Detect which cell encompasses the target text, then output its (x, y) center coordinate. 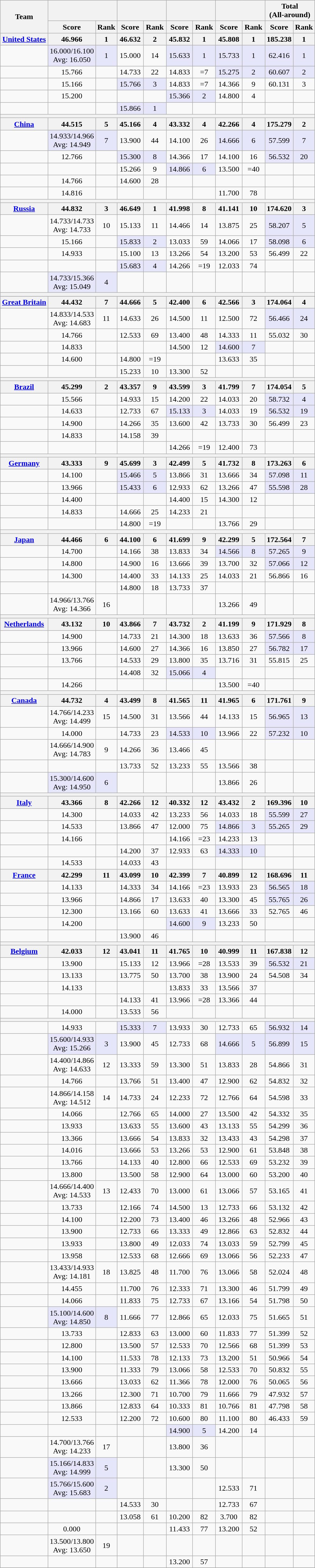
Netherlands (24, 624)
15.833 (130, 242)
43.499 (130, 700)
171.929 (279, 624)
15.600/14.933Avg: 15.266 (72, 1044)
0.000 (72, 1529)
171.761 (279, 700)
52.799 (279, 1244)
53.165 (279, 1191)
Germany (24, 463)
13.466 (179, 750)
52.765 (279, 911)
Canada (24, 700)
172.564 (279, 540)
Brazil (24, 387)
12.233 (179, 1098)
44.466 (72, 540)
15.366 (179, 96)
51.798 (279, 1301)
53.848 (279, 1150)
14.700 (72, 552)
11.333 (130, 1370)
11.533 (130, 1358)
54.598 (279, 1098)
54.508 (279, 976)
14.455 (72, 1289)
173.263 (279, 463)
53.200 (279, 1175)
56.866 (279, 576)
14.666/14.400Avg: 14.533 (72, 1191)
56.782 (279, 648)
43.099 (130, 875)
56.965 (279, 717)
167.838 (279, 951)
45.699 (130, 463)
47.798 (279, 1406)
43.432 (229, 802)
41.965 (229, 700)
52.233 (279, 1256)
57.265 (279, 552)
15.000 (130, 55)
Japan (24, 540)
43.366 (72, 802)
55.815 (279, 660)
40.899 (229, 875)
12.433 (130, 1191)
45.808 (229, 39)
11.433 (179, 1529)
42.400 (179, 302)
14.466 (179, 225)
44.666 (130, 302)
55.765 (279, 899)
15.233 (130, 371)
14.816 (72, 193)
15.275 (229, 72)
41.998 (179, 209)
56.899 (279, 1044)
Great Britain (24, 302)
60.131 (279, 84)
43.132 (72, 624)
54.298 (279, 1138)
13.825 (130, 1272)
52.024 (279, 1272)
Team (24, 17)
12.166 (130, 1207)
14.766/14.233Avg: 14.499 (72, 717)
40.999 (229, 951)
13.716 (229, 660)
46.433 (279, 1418)
15.733 (229, 55)
13.433 (229, 1138)
44.432 (72, 302)
41.141 (229, 209)
United States (24, 39)
45.299 (72, 387)
15.633 (179, 55)
51.799 (279, 1289)
10.333 (179, 1406)
15.166/14.833Avg: 14.999 (72, 1467)
174.054 (279, 387)
43.866 (130, 624)
15.300/14.600Avg: 14.950 (72, 782)
14.408 (130, 673)
55.598 (279, 487)
14.666/14.900Avg: 14.783 (72, 750)
56.466 (279, 318)
15.433 (130, 487)
Belgium (24, 951)
15.266 (130, 169)
54.299 (279, 1126)
15.100 (130, 254)
10.600 (179, 1418)
47.932 (279, 1394)
China (24, 124)
53.132 (279, 1207)
169.396 (279, 802)
42.399 (179, 875)
13.433/14.933Avg: 14.181 (72, 1272)
41.765 (179, 951)
57.098 (279, 475)
57.599 (279, 140)
44.732 (72, 700)
46.966 (72, 39)
54.832 (279, 1081)
12.666 (179, 1256)
45.832 (179, 39)
46.632 (130, 39)
14.400/14.866Avg: 14.633 (72, 1064)
13.875 (229, 225)
14.833/14.533Avg: 14.683 (72, 318)
58.098 (279, 242)
13.058 (130, 1517)
43.041 (130, 951)
14.933/14.966Avg: 14.949 (72, 140)
10.766 (229, 1406)
43.599 (179, 387)
44.832 (72, 209)
54.866 (279, 1064)
55.265 (279, 827)
41.565 (179, 700)
52.966 (279, 1219)
43.732 (179, 624)
Total(All-around) (290, 11)
13.850 (229, 648)
12.400 (229, 448)
174.620 (279, 209)
France (24, 875)
15.200 (72, 96)
43.332 (179, 124)
42.566 (229, 302)
42.033 (72, 951)
56.932 (279, 1028)
55.032 (279, 335)
15.466 (130, 475)
15.333 (130, 1028)
Italy (24, 802)
40.332 (179, 802)
11.366 (179, 1382)
11.100 (229, 1418)
15.766/15.600Avg: 15.683 (72, 1488)
15.066 (179, 673)
62.416 (279, 55)
168.696 (279, 875)
60.607 (279, 72)
12.500 (229, 318)
14.016 (72, 1150)
57.066 (279, 564)
46.649 (130, 209)
44.100 (130, 540)
175.279 (279, 124)
41.699 (179, 540)
52.832 (279, 1232)
50.966 (279, 1358)
41.199 (229, 624)
15.100/14.600Avg: 14.850 (72, 1317)
57.232 (279, 733)
14.566 (229, 552)
14.700/13.766Avg: 14.233 (72, 1447)
14.158 (130, 435)
14.733/14.733Avg: 14.733 (72, 225)
50.832 (279, 1370)
45.166 (130, 124)
14.733/15.366Avg: 15.049 (72, 282)
55.599 (279, 815)
15.300 (130, 157)
Russia (24, 209)
41.732 (229, 463)
51.665 (279, 1317)
42.499 (179, 463)
41.799 (229, 387)
43.357 (130, 387)
14.866/14.158Avg: 14.512 (72, 1098)
58.732 (279, 399)
44.515 (72, 124)
14.966/13.766Avg: 14.366 (72, 604)
50.065 (279, 1382)
15.683 (130, 266)
10.200 (179, 1517)
58.207 (279, 225)
185.238 (279, 39)
174.064 (279, 302)
3.700 (229, 1517)
15.566 (72, 399)
53.232 (279, 1162)
56.565 (279, 887)
15.866 (130, 108)
16.000/16.100Avg: 16.050 (72, 55)
13.958 (72, 1256)
12.133 (179, 1358)
10.700 (179, 1394)
12.566 (229, 1346)
54.332 (279, 1114)
13.500/13.800Avg: 13.650 (72, 1545)
43.333 (72, 463)
13.775 (130, 976)
12.333 (179, 1289)
57.566 (279, 636)
